Find where the given text appears and provide that cell's center as (X, Y) coordinate. 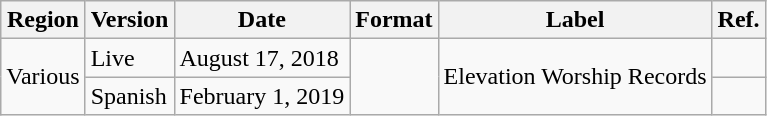
Version (130, 20)
Date (262, 20)
August 17, 2018 (262, 58)
February 1, 2019 (262, 96)
Label (575, 20)
Ref. (738, 20)
Live (130, 58)
Format (394, 20)
Elevation Worship Records (575, 77)
Spanish (130, 96)
Region (43, 20)
Various (43, 77)
